Locate the cell with the specified text and output its [x, y] center coordinate. 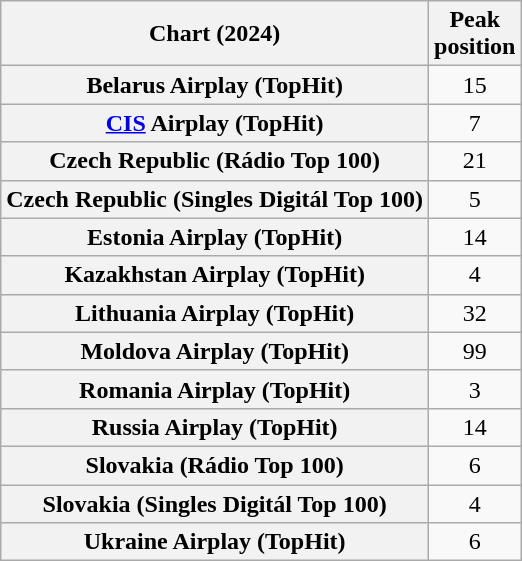
Lithuania Airplay (TopHit) [215, 313]
3 [475, 389]
Slovakia (Rádio Top 100) [215, 465]
32 [475, 313]
Estonia Airplay (TopHit) [215, 237]
Russia Airplay (TopHit) [215, 427]
Peakposition [475, 34]
Slovakia (Singles Digitál Top 100) [215, 503]
Romania Airplay (TopHit) [215, 389]
Czech Republic (Rádio Top 100) [215, 161]
CIS Airplay (TopHit) [215, 123]
99 [475, 351]
Belarus Airplay (TopHit) [215, 85]
Chart (2024) [215, 34]
21 [475, 161]
5 [475, 199]
Kazakhstan Airplay (TopHit) [215, 275]
Czech Republic (Singles Digitál Top 100) [215, 199]
15 [475, 85]
7 [475, 123]
Moldova Airplay (TopHit) [215, 351]
Ukraine Airplay (TopHit) [215, 542]
